Output the (x, y) coordinate of the center of the cell containing the given text.  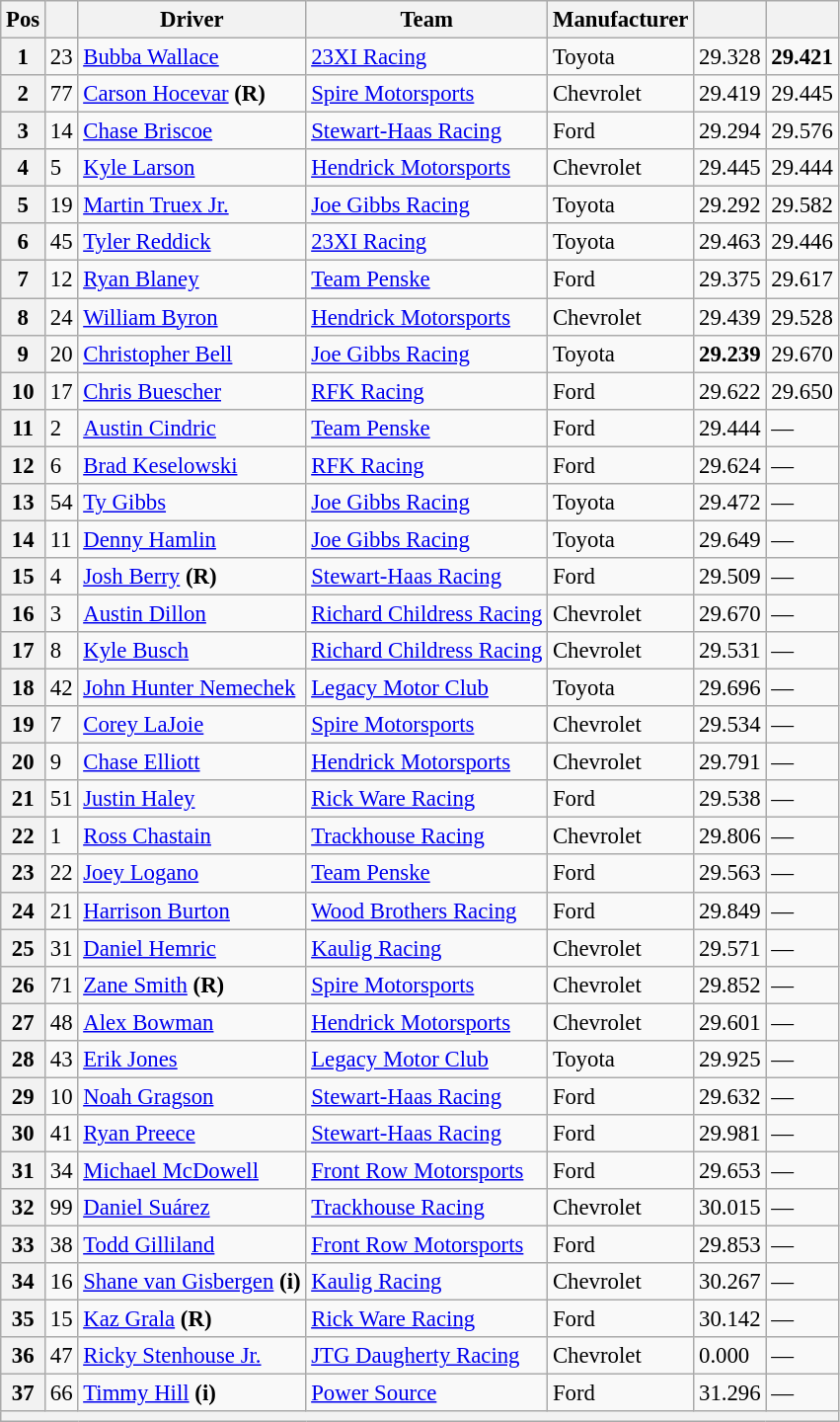
Kyle Busch (191, 651)
Justin Haley (191, 799)
29.328 (730, 57)
Martin Truex Jr. (191, 205)
Christopher Bell (191, 354)
30.267 (730, 1282)
Chase Elliott (191, 762)
JTG Daugherty Racing (426, 1356)
37 (24, 1393)
Chris Buescher (191, 391)
29.292 (730, 205)
29.563 (730, 874)
Brad Keselowski (191, 465)
Ryan Blaney (191, 279)
54 (61, 503)
29.294 (730, 131)
29.852 (730, 985)
29.509 (730, 577)
Zane Smith (R) (191, 985)
Todd Gilliland (191, 1245)
William Byron (191, 317)
32 (24, 1208)
Kyle Larson (191, 168)
29.601 (730, 1022)
29.439 (730, 317)
45 (61, 242)
Carson Hocevar (R) (191, 94)
29.419 (730, 94)
71 (61, 985)
Tyler Reddick (191, 242)
Ricky Stenhouse Jr. (191, 1356)
29.531 (730, 651)
30.142 (730, 1319)
31.296 (730, 1393)
29.571 (730, 948)
29.925 (730, 1060)
13 (24, 503)
47 (61, 1356)
Corey LaJoie (191, 725)
0.000 (730, 1356)
Josh Berry (R) (191, 577)
Team (426, 20)
Kaz Grala (R) (191, 1319)
Chase Briscoe (191, 131)
29.463 (730, 242)
99 (61, 1208)
29.421 (802, 57)
Shane van Gisbergen (i) (191, 1282)
Daniel Suárez (191, 1208)
29.632 (730, 1096)
Austin Dillon (191, 613)
Erik Jones (191, 1060)
29.791 (730, 762)
26 (24, 985)
29.806 (730, 836)
29.981 (730, 1134)
Pos (24, 20)
Ty Gibbs (191, 503)
29 (24, 1096)
29.528 (802, 317)
29.696 (730, 688)
Joey Logano (191, 874)
36 (24, 1356)
Noah Gragson (191, 1096)
29.853 (730, 1245)
29.446 (802, 242)
48 (61, 1022)
29.622 (730, 391)
51 (61, 799)
27 (24, 1022)
29.472 (730, 503)
43 (61, 1060)
29.534 (730, 725)
29.576 (802, 131)
Timmy Hill (i) (191, 1393)
28 (24, 1060)
Wood Brothers Racing (426, 910)
29.617 (802, 279)
33 (24, 1245)
Alex Bowman (191, 1022)
77 (61, 94)
Austin Cindric (191, 428)
Driver (191, 20)
Power Source (426, 1393)
29.375 (730, 279)
29.649 (730, 539)
29.653 (730, 1170)
30.015 (730, 1208)
29.582 (802, 205)
29.239 (730, 354)
18 (24, 688)
29.538 (730, 799)
30 (24, 1134)
Michael McDowell (191, 1170)
John Hunter Nemechek (191, 688)
29.624 (730, 465)
Ross Chastain (191, 836)
42 (61, 688)
Manufacturer (621, 20)
Denny Hamlin (191, 539)
25 (24, 948)
Harrison Burton (191, 910)
38 (61, 1245)
66 (61, 1393)
29.849 (730, 910)
35 (24, 1319)
29.650 (802, 391)
Ryan Preece (191, 1134)
Bubba Wallace (191, 57)
41 (61, 1134)
Daniel Hemric (191, 948)
